Find where the given text appears and provide that cell's center as (X, Y) coordinate. 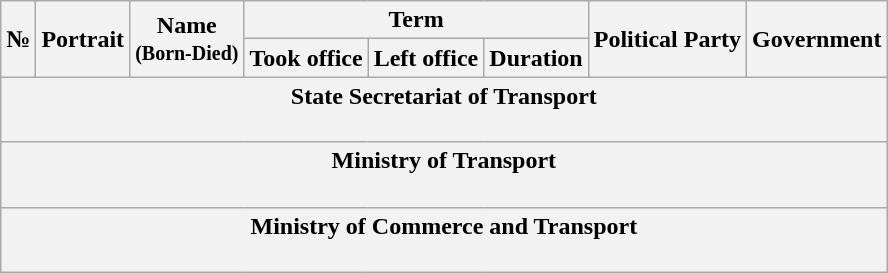
Ministry of Commerce and Transport (444, 240)
Ministry of Transport (444, 174)
Government (817, 39)
Took office (306, 58)
№ (18, 39)
Name(Born-Died) (187, 39)
Political Party (667, 39)
State Secretariat of Transport (444, 110)
Duration (536, 58)
Portrait (83, 39)
Left office (426, 58)
Term (416, 20)
